From the cell containing the given text, extract its center point as [X, Y] coordinate. 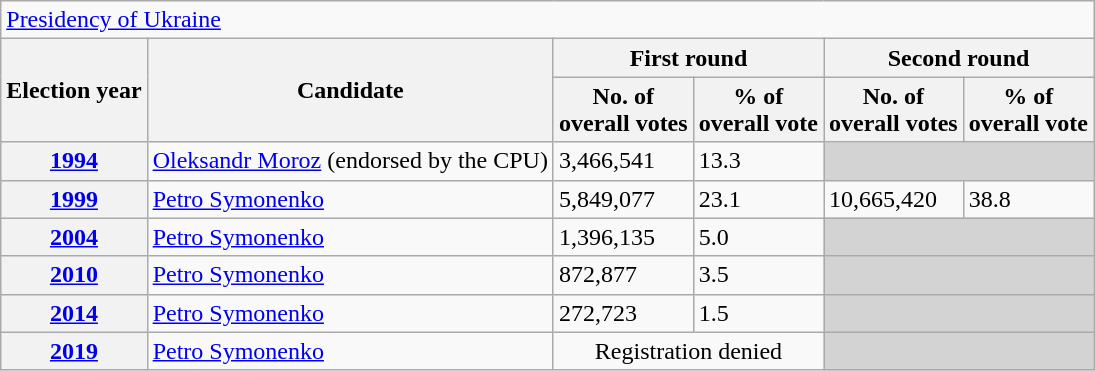
Candidate [350, 90]
10,665,420 [894, 199]
Second round [959, 58]
2019 [74, 351]
872,877 [623, 275]
1,396,135 [623, 237]
Election year [74, 90]
2004 [74, 237]
3,466,541 [623, 161]
1994 [74, 161]
5.0 [758, 237]
3.5 [758, 275]
Registration denied [688, 351]
Oleksandr Moroz (endorsed by the CPU) [350, 161]
23.1 [758, 199]
1999 [74, 199]
272,723 [623, 313]
5,849,077 [623, 199]
2010 [74, 275]
1.5 [758, 313]
First round [688, 58]
13.3 [758, 161]
Presidency of Ukraine [548, 20]
2014 [74, 313]
38.8 [1028, 199]
